Return the (X, Y) coordinate for the center point of the cell that contains the specified text.  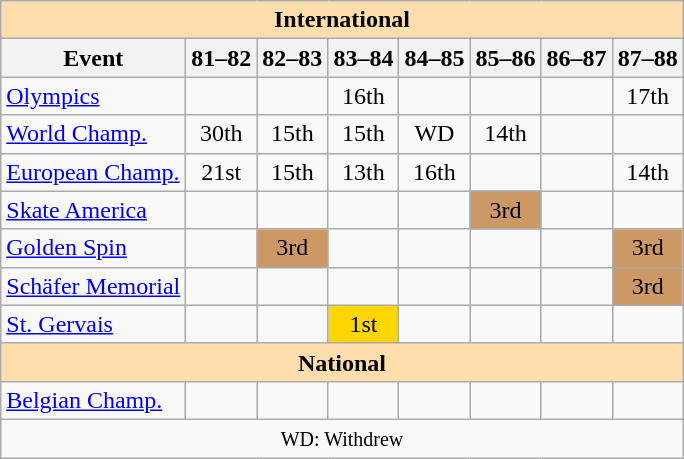
13th (364, 172)
Event (94, 58)
86–87 (576, 58)
WD: Withdrew (342, 438)
International (342, 20)
Golden Spin (94, 248)
83–84 (364, 58)
St. Gervais (94, 324)
17th (648, 96)
84–85 (434, 58)
Skate America (94, 210)
Schäfer Memorial (94, 286)
Olympics (94, 96)
European Champ. (94, 172)
81–82 (222, 58)
85–86 (506, 58)
21st (222, 172)
30th (222, 134)
National (342, 362)
Belgian Champ. (94, 400)
87–88 (648, 58)
World Champ. (94, 134)
WD (434, 134)
1st (364, 324)
82–83 (292, 58)
